From the cell containing the given text, extract its center point as (x, y) coordinate. 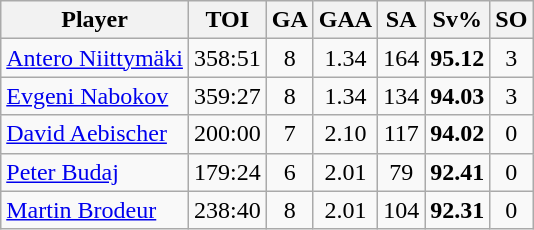
GA (290, 20)
94.02 (458, 134)
179:24 (227, 172)
GAA (345, 20)
94.03 (458, 96)
359:27 (227, 96)
Martin Brodeur (95, 210)
2.10 (345, 134)
7 (290, 134)
David Aebischer (95, 134)
358:51 (227, 58)
Antero Niittymäki (95, 58)
117 (402, 134)
Player (95, 20)
95.12 (458, 58)
104 (402, 210)
238:40 (227, 210)
134 (402, 96)
Peter Budaj (95, 172)
6 (290, 172)
92.41 (458, 172)
Evgeni Nabokov (95, 96)
164 (402, 58)
92.31 (458, 210)
79 (402, 172)
200:00 (227, 134)
Sv% (458, 20)
TOI (227, 20)
SO (512, 20)
SA (402, 20)
